Capture the cell that displays the provided text and extract its (X, Y) central coordinate. 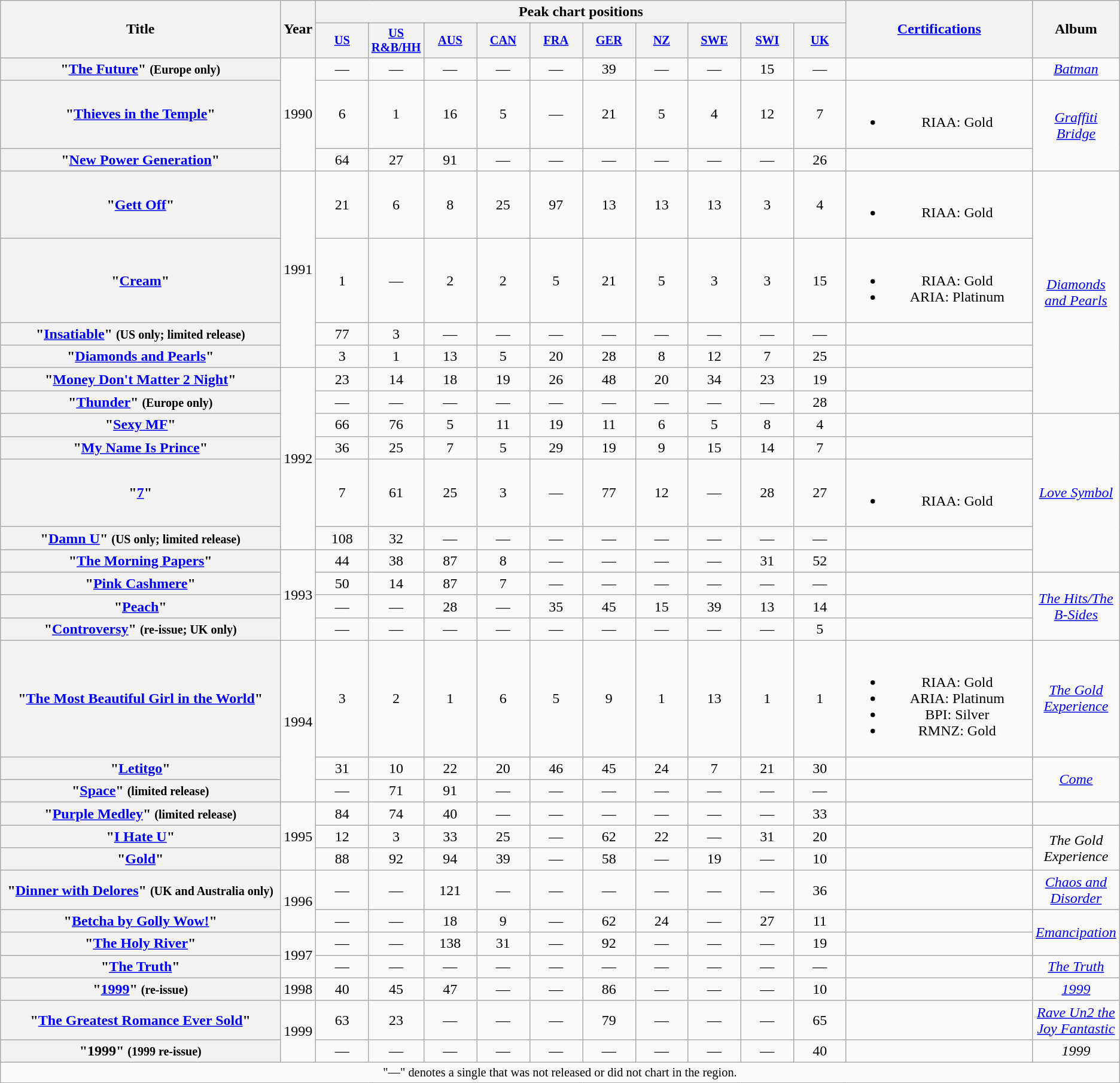
29 (556, 448)
50 (342, 583)
SWE (714, 41)
47 (450, 989)
"The Greatest Romance Ever Sold" (141, 1020)
46 (556, 768)
108 (342, 538)
1997 (298, 955)
"The Morning Papers" (141, 561)
"Pink Cashmere" (141, 583)
1992 (298, 458)
Graffiti Bridge (1076, 126)
"The Most Beautiful Girl in the World" (141, 699)
Peak chart positions (581, 12)
"Money Don't Matter 2 Night" (141, 379)
FRA (556, 41)
63 (342, 1020)
"My Name Is Prince" (141, 448)
"Space" (limited release) (141, 791)
NZ (662, 41)
58 (609, 859)
1998 (298, 989)
The Truth (1076, 966)
RIAA: GoldARIA: Platinum (939, 281)
"Letitgo" (141, 768)
121 (450, 890)
"Sexy MF" (141, 425)
52 (820, 561)
"Gett Off" (141, 205)
"Thieves in the Temple" (141, 115)
38 (396, 561)
"Gold" (141, 859)
Album (1076, 29)
"The Future" (Europe only) (141, 69)
44 (342, 561)
Diamonds and Pearls (1076, 292)
48 (609, 379)
1996 (298, 901)
UK (820, 41)
"Purple Medley" (limited release) (141, 814)
"The Holy River" (141, 944)
1990 (298, 114)
86 (609, 989)
74 (396, 814)
"The Truth" (141, 966)
USR&B/HH (396, 41)
"Insatiable" (US only; limited release) (141, 334)
Title (141, 29)
"Dinner with Delores" (UK and Australia only) (141, 890)
US (342, 41)
The Hits/The B-Sides (1076, 606)
Certifications (939, 29)
RIAA: GoldARIA: PlatinumBPI: SilverRMNZ: Gold (939, 699)
"Damn U" (US only; limited release) (141, 538)
Come (1076, 780)
Rave Un2 the Joy Fantastic (1076, 1020)
97 (556, 205)
CAN (504, 41)
"New Power Generation" (141, 160)
"—" denotes a single that was not released or did not chart in the region. (560, 1072)
"Peach" (141, 606)
SWI (767, 41)
"7" (141, 493)
"Diamonds and Pearls" (141, 357)
Emancipation (1076, 932)
16 (450, 115)
65 (820, 1020)
AUS (450, 41)
138 (450, 944)
30 (820, 768)
1995 (298, 836)
"Cream" (141, 281)
Chaos and Disorder (1076, 890)
"Thunder" (Europe only) (141, 402)
32 (396, 538)
Batman (1076, 69)
"1999" (re-issue) (141, 989)
1994 (298, 722)
1991 (298, 269)
"1999" (1999 re-issue) (141, 1051)
76 (396, 425)
71 (396, 791)
84 (342, 814)
61 (396, 493)
66 (342, 425)
"Controversy" (re-issue; UK only) (141, 629)
94 (450, 859)
Love Symbol (1076, 493)
"Betcha by Golly Wow!" (141, 921)
79 (609, 1020)
64 (342, 160)
34 (714, 379)
35 (556, 606)
1993 (298, 595)
88 (342, 859)
GER (609, 41)
Year (298, 29)
"I Hate U" (141, 836)
